Extract the [X, Y] coordinate from the center of the cell holding the provided text.  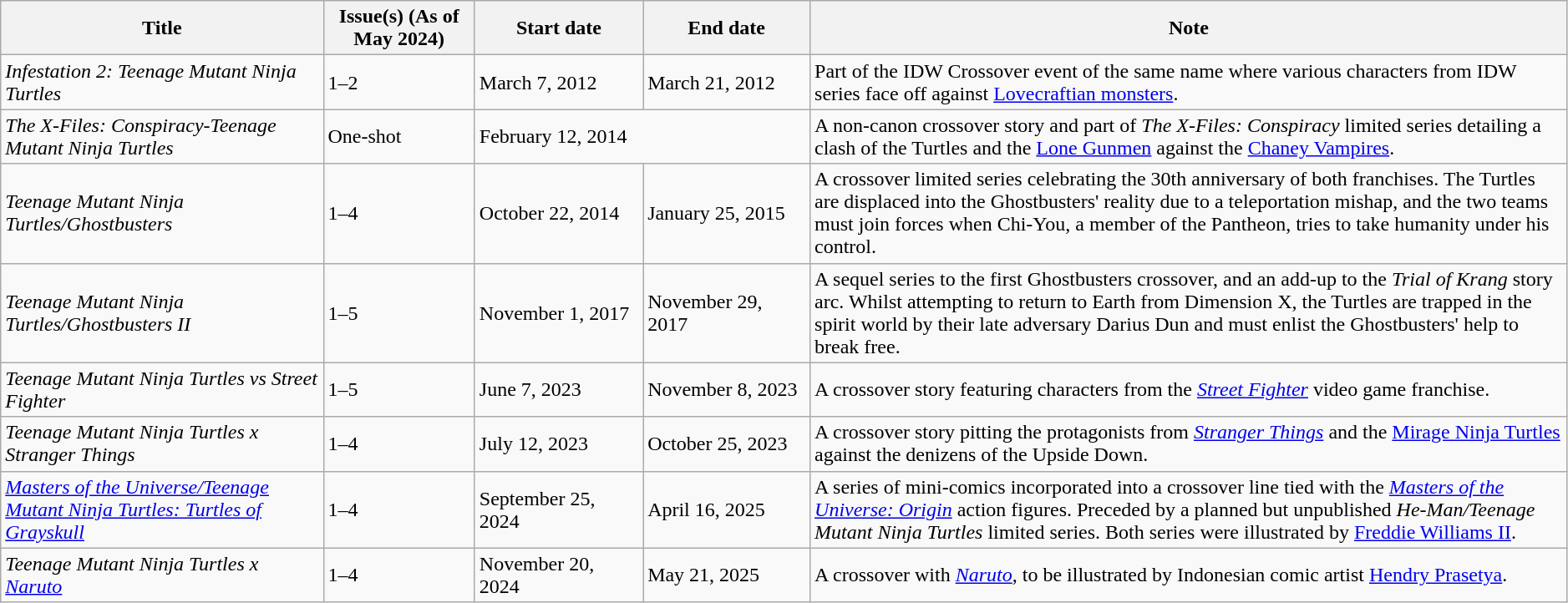
February 12, 2014 [642, 137]
March 21, 2012 [727, 82]
September 25, 2024 [558, 509]
Masters of the Universe/Teenage Mutant Ninja Turtles: Turtles of Grayskull [162, 509]
End date [727, 28]
Teenage Mutant Ninja Turtles vs Street Fighter [162, 389]
November 20, 2024 [558, 575]
April 16, 2025 [727, 509]
November 29, 2017 [727, 312]
Issue(s) (As of May 2024) [399, 28]
November 8, 2023 [727, 389]
Part of the IDW Crossover event of the same name where various characters from IDW series face off against Lovecraftian monsters. [1190, 82]
Note [1190, 28]
October 22, 2014 [558, 214]
July 12, 2023 [558, 444]
October 25, 2023 [727, 444]
Start date [558, 28]
1–2 [399, 82]
A crossover story featuring characters from the Street Fighter video game franchise. [1190, 389]
January 25, 2015 [727, 214]
Infestation 2: Teenage Mutant Ninja Turtles [162, 82]
November 1, 2017 [558, 312]
Teenage Mutant Ninja Turtles/Ghostbusters [162, 214]
A crossover with Naruto, to be illustrated by Indonesian comic artist Hendry Prasetya. [1190, 575]
One-shot [399, 137]
Teenage Mutant Ninja Turtles x Naruto [162, 575]
Teenage Mutant Ninja Turtles x Stranger Things [162, 444]
March 7, 2012 [558, 82]
Teenage Mutant Ninja Turtles/Ghostbusters II [162, 312]
The X-Files: Conspiracy-Teenage Mutant Ninja Turtles [162, 137]
Title [162, 28]
June 7, 2023 [558, 389]
A crossover story pitting the protagonists from Stranger Things and the Mirage Ninja Turtles against the denizens of the Upside Down. [1190, 444]
May 21, 2025 [727, 575]
